Find where the given text appears and provide that cell's center as (x, y) coordinate. 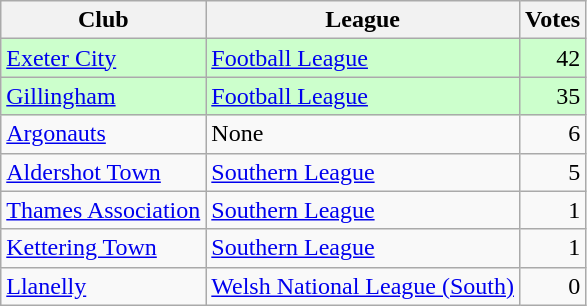
35 (552, 96)
Gillingham (104, 96)
Votes (552, 20)
5 (552, 172)
Kettering Town (104, 248)
Thames Association (104, 210)
6 (552, 134)
League (363, 20)
0 (552, 286)
42 (552, 58)
Argonauts (104, 134)
Aldershot Town (104, 172)
Welsh National League (South) (363, 286)
None (363, 134)
Exeter City (104, 58)
Llanelly (104, 286)
Club (104, 20)
